Output the [x, y] coordinate of the center of the cell containing the given text.  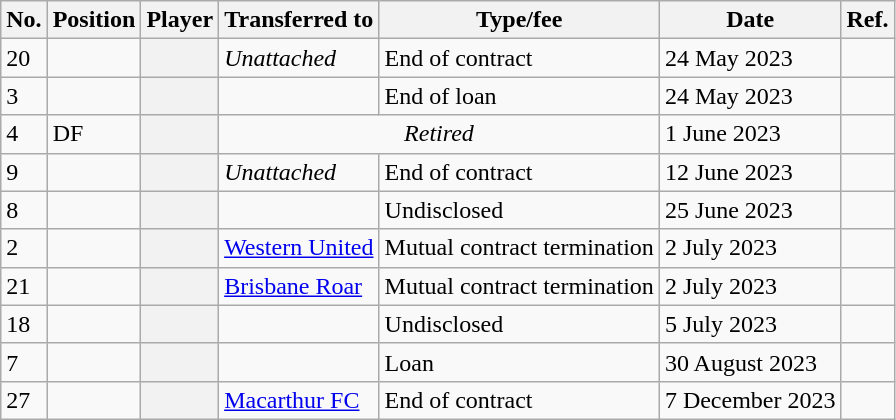
Player [180, 20]
7 December 2023 [750, 400]
Transferred to [299, 20]
21 [24, 286]
9 [24, 172]
27 [24, 400]
3 [24, 96]
No. [24, 20]
Type/fee [519, 20]
Date [750, 20]
Loan [519, 362]
Western United [299, 248]
5 July 2023 [750, 324]
4 [24, 134]
Macarthur FC [299, 400]
18 [24, 324]
12 June 2023 [750, 172]
Retired [440, 134]
Ref. [868, 20]
30 August 2023 [750, 362]
20 [24, 58]
Position [94, 20]
2 [24, 248]
1 June 2023 [750, 134]
8 [24, 210]
End of loan [519, 96]
DF [94, 134]
Brisbane Roar [299, 286]
25 June 2023 [750, 210]
7 [24, 362]
